Locate the cell with the specified text and output its (x, y) center coordinate. 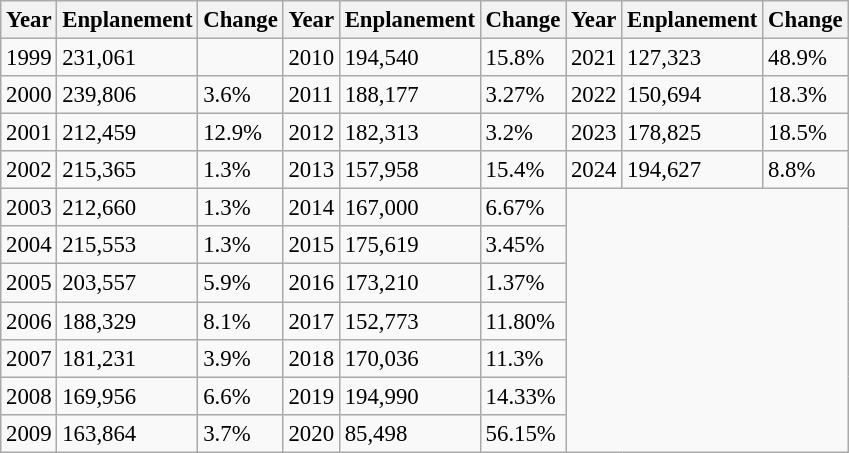
2014 (311, 208)
5.9% (240, 283)
1.37% (522, 283)
3.6% (240, 95)
203,557 (128, 283)
170,036 (410, 358)
3.27% (522, 95)
194,627 (692, 170)
12.9% (240, 133)
18.5% (806, 133)
8.1% (240, 321)
178,825 (692, 133)
152,773 (410, 321)
18.3% (806, 95)
8.8% (806, 170)
1999 (29, 58)
173,210 (410, 283)
15.8% (522, 58)
169,956 (128, 396)
212,660 (128, 208)
181,231 (128, 358)
56.15% (522, 433)
212,459 (128, 133)
188,329 (128, 321)
15.4% (522, 170)
215,553 (128, 245)
2005 (29, 283)
2024 (594, 170)
194,540 (410, 58)
2010 (311, 58)
6.6% (240, 396)
3.9% (240, 358)
182,313 (410, 133)
2016 (311, 283)
167,000 (410, 208)
2020 (311, 433)
2017 (311, 321)
2001 (29, 133)
14.33% (522, 396)
239,806 (128, 95)
3.2% (522, 133)
2006 (29, 321)
175,619 (410, 245)
150,694 (692, 95)
127,323 (692, 58)
2012 (311, 133)
11.80% (522, 321)
188,177 (410, 95)
163,864 (128, 433)
2007 (29, 358)
2013 (311, 170)
2009 (29, 433)
6.67% (522, 208)
85,498 (410, 433)
2002 (29, 170)
2011 (311, 95)
2000 (29, 95)
2019 (311, 396)
11.3% (522, 358)
2003 (29, 208)
3.45% (522, 245)
157,958 (410, 170)
215,365 (128, 170)
2018 (311, 358)
2004 (29, 245)
194,990 (410, 396)
3.7% (240, 433)
231,061 (128, 58)
2021 (594, 58)
48.9% (806, 58)
2015 (311, 245)
2022 (594, 95)
2008 (29, 396)
2023 (594, 133)
